Extract the [x, y] coordinate from the center of the cell holding the provided text.  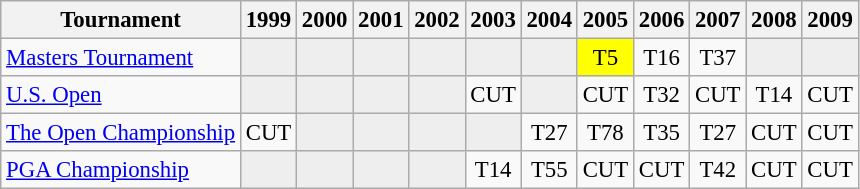
T5 [605, 58]
T35 [661, 133]
2007 [718, 20]
Tournament [121, 20]
2003 [493, 20]
T16 [661, 58]
The Open Championship [121, 133]
2005 [605, 20]
Masters Tournament [121, 58]
2004 [549, 20]
T42 [718, 170]
2000 [325, 20]
T37 [718, 58]
U.S. Open [121, 95]
T78 [605, 133]
2001 [381, 20]
2009 [830, 20]
2006 [661, 20]
2008 [774, 20]
T32 [661, 95]
PGA Championship [121, 170]
1999 [268, 20]
2002 [437, 20]
T55 [549, 170]
